Return the [X, Y] coordinate for the center point of the cell that contains the specified text.  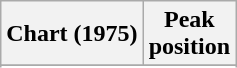
Peakposition [189, 34]
Chart (1975) [72, 34]
